Capture the cell that displays the provided text and extract its [X, Y] central coordinate. 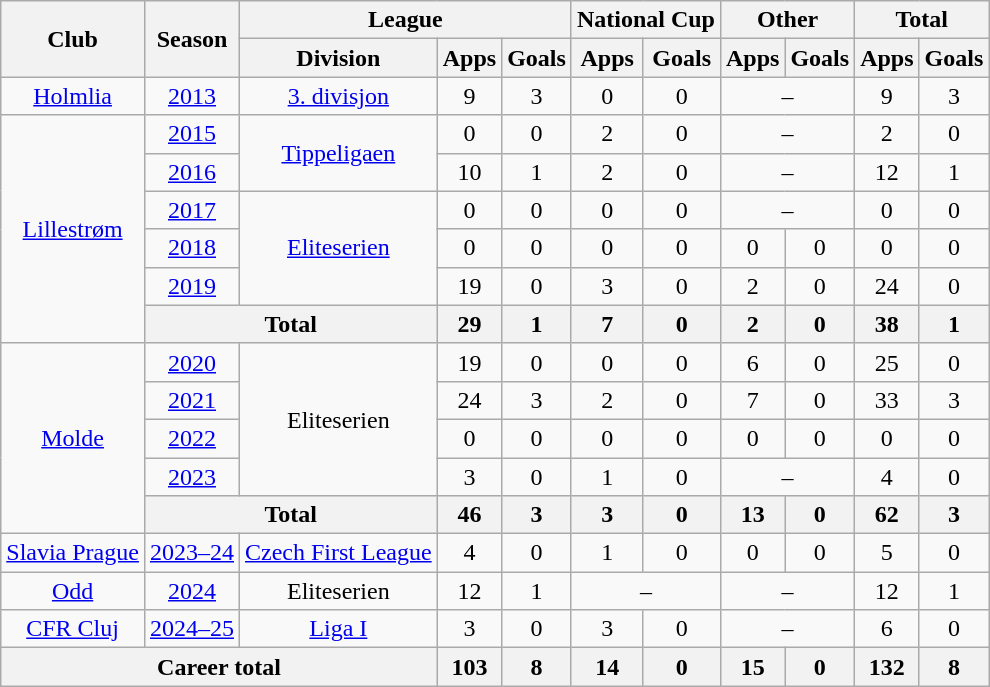
2013 [192, 96]
25 [887, 362]
Division [339, 58]
Odd [73, 591]
2017 [192, 210]
2021 [192, 400]
3. divisjon [339, 96]
2024–25 [192, 629]
Molde [73, 438]
14 [607, 667]
Holmlia [73, 96]
Liga I [339, 629]
Season [192, 39]
2023–24 [192, 553]
2024 [192, 591]
2020 [192, 362]
2016 [192, 172]
2018 [192, 248]
132 [887, 667]
10 [469, 172]
League [406, 20]
13 [752, 515]
5 [887, 553]
103 [469, 667]
National Cup [646, 20]
2023 [192, 477]
46 [469, 515]
2015 [192, 134]
CFR Cluj [73, 629]
29 [469, 324]
2022 [192, 438]
62 [887, 515]
Tippeligaen [339, 153]
Career total [219, 667]
Lillestrøm [73, 229]
Other [787, 20]
Club [73, 39]
Czech First League [339, 553]
38 [887, 324]
33 [887, 400]
2019 [192, 286]
15 [752, 667]
Slavia Prague [73, 553]
